Locate the cell with the specified text and output its [x, y] center coordinate. 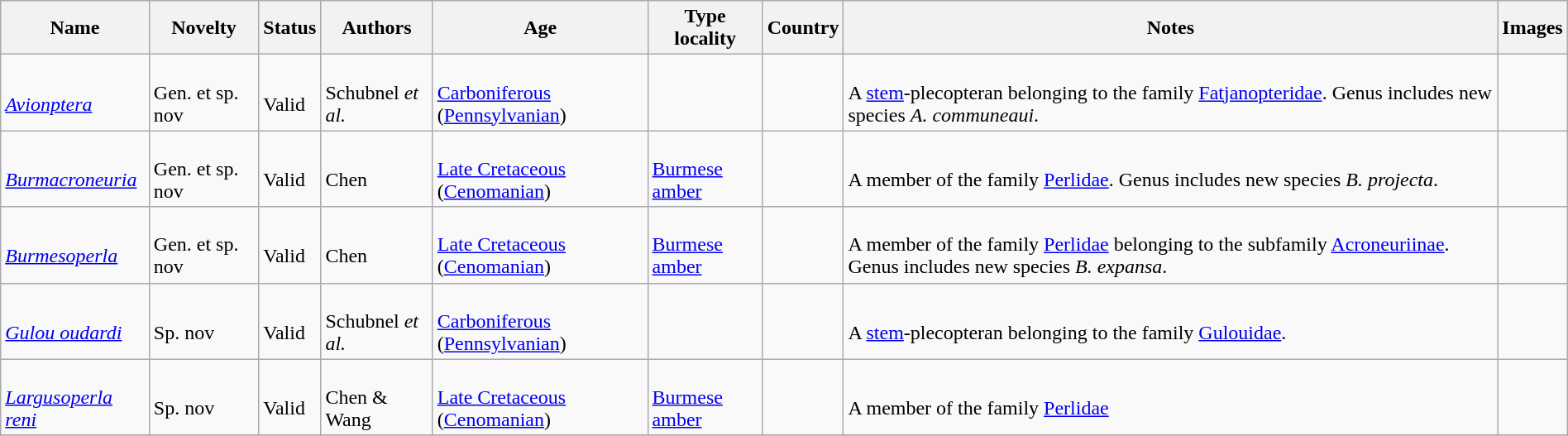
Burmacroneuria [75, 169]
Images [1532, 28]
Gulou oudardi [75, 321]
A member of the family Perlidae belonging to the subfamily Acroneuriinae. Genus includes new species B. expansa. [1171, 245]
Novelty [203, 28]
Age [540, 28]
A stem-plecopteran belonging to the family Gulouidae. [1171, 321]
Chen & Wang [377, 397]
A member of the family Perlidae. Genus includes new species B. projecta. [1171, 169]
Notes [1171, 28]
Largusoperla reni [75, 397]
Authors [377, 28]
Burmesoperla [75, 245]
Name [75, 28]
Type locality [705, 28]
A stem-plecopteran belonging to the family Fatjanopteridae. Genus includes new species A. communeaui. [1171, 93]
Status [289, 28]
Country [803, 28]
Avionptera [75, 93]
A member of the family Perlidae [1171, 397]
